Pinpoint the cell where the given text exists, returning its (x, y) midpoint coordinate. 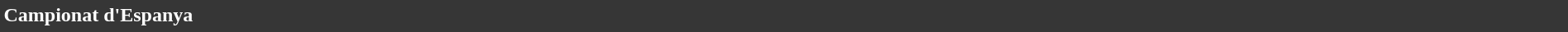
Campionat d'Espanya (784, 15)
